Scan for the cell matching the given text and deliver its [X, Y] coordinate at center. 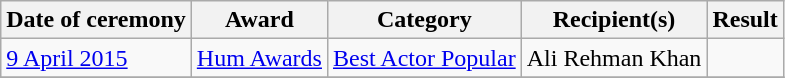
Recipient(s) [614, 20]
Category [424, 20]
9 April 2015 [96, 58]
Ali Rehman Khan [614, 58]
Result [745, 20]
Award [259, 20]
Hum Awards [259, 58]
Date of ceremony [96, 20]
Best Actor Popular [424, 58]
